From the cell containing the given text, extract its center point as [x, y] coordinate. 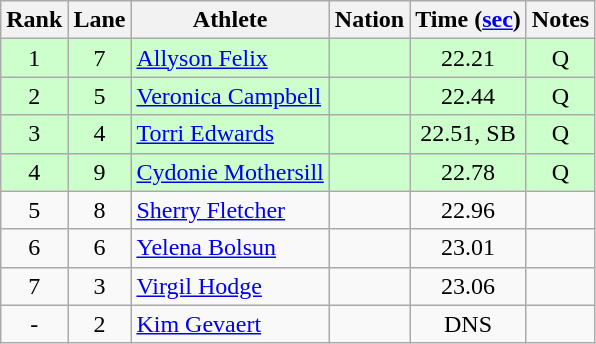
1 [34, 58]
Cydonie Mothersill [230, 172]
Nation [369, 20]
22.51, SB [468, 134]
Time (sec) [468, 20]
22.78 [468, 172]
Lane [100, 20]
Rank [34, 20]
Yelena Bolsun [230, 248]
22.44 [468, 96]
Sherry Fletcher [230, 210]
Notes [560, 20]
Torri Edwards [230, 134]
Kim Gevaert [230, 324]
22.96 [468, 210]
Virgil Hodge [230, 286]
- [34, 324]
23.01 [468, 248]
8 [100, 210]
23.06 [468, 286]
9 [100, 172]
DNS [468, 324]
Allyson Felix [230, 58]
22.21 [468, 58]
Veronica Campbell [230, 96]
Athlete [230, 20]
